Output the (X, Y) coordinate of the center of the cell containing the given text.  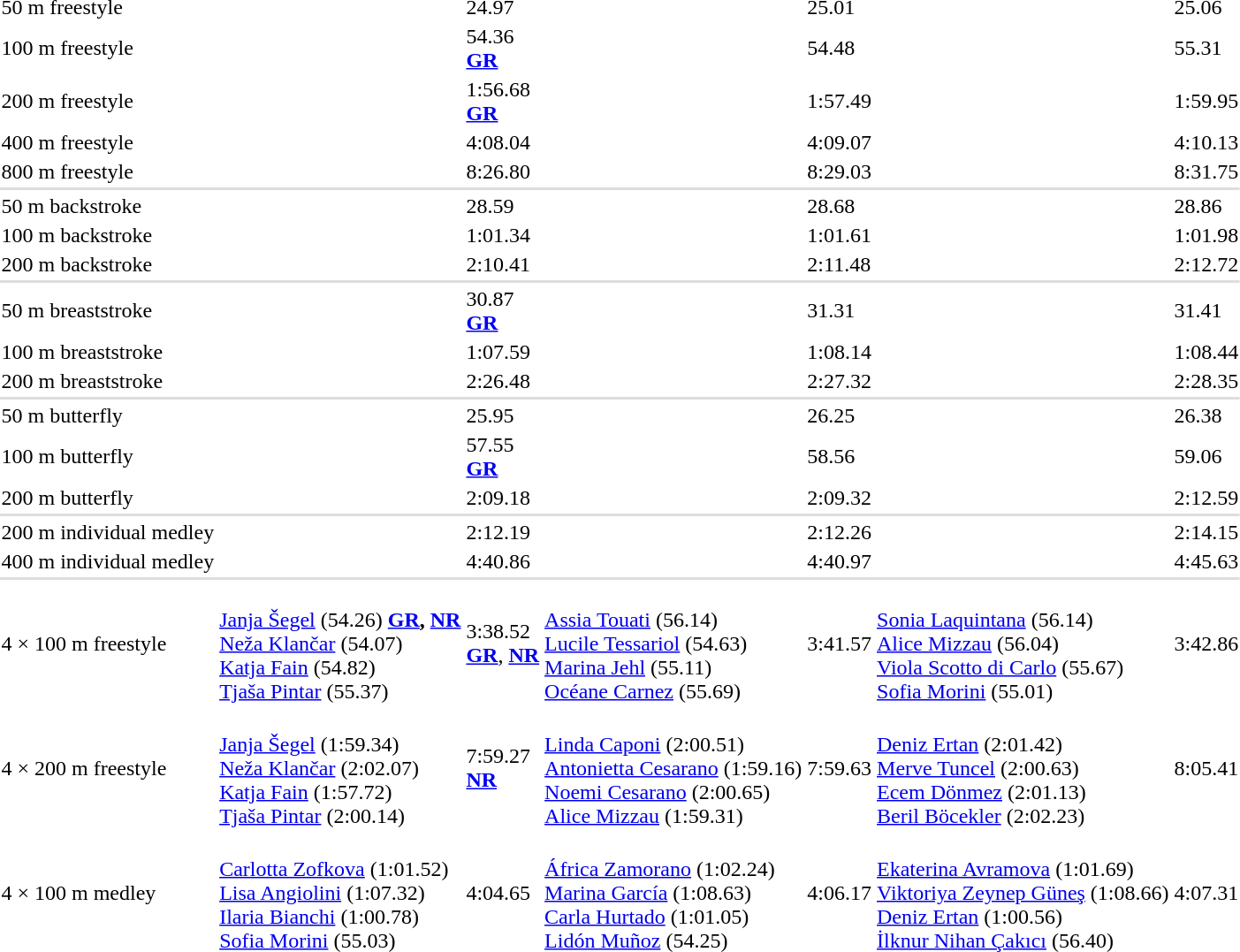
59.06 (1206, 456)
8:26.80 (503, 171)
1:07.59 (503, 352)
2:12.59 (1206, 498)
2:28.35 (1206, 381)
50 m backstroke (108, 206)
31.41 (1206, 311)
Sonia Laquintana (56.14)Alice Mizzau (56.04)Viola Scotto di Carlo (55.67)Sofia Morini (55.01) (1023, 644)
2:12.72 (1206, 264)
4:10.13 (1206, 142)
1:01.98 (1206, 235)
1:08.44 (1206, 352)
1:57.49 (840, 101)
4:08.04 (503, 142)
8:29.03 (840, 171)
100 m butterfly (108, 456)
100 m freestyle (108, 48)
30.87GR (503, 311)
58.56 (840, 456)
28.86 (1206, 206)
200 m individual medley (108, 532)
1:56.68GR (503, 101)
2:14.15 (1206, 532)
200 m breaststroke (108, 381)
4:45.63 (1206, 561)
54.48 (840, 48)
4:40.97 (840, 561)
400 m individual medley (108, 561)
4 × 100 m freestyle (108, 644)
200 m backstroke (108, 264)
1:01.34 (503, 235)
2:10.41 (503, 264)
4 × 200 m freestyle (108, 768)
2:09.32 (840, 498)
2:27.32 (840, 381)
200 m freestyle (108, 101)
4:09.07 (840, 142)
25.95 (503, 415)
7:59.63 (840, 768)
57.55GR (503, 456)
Assia Touati (56.14)Lucile Tessariol (54.63)Marina Jehl (55.11)Océane Carnez (55.69) (673, 644)
3:42.86 (1206, 644)
50 m butterfly (108, 415)
4:40.86 (503, 561)
2:11.48 (840, 264)
3:41.57 (840, 644)
2:12.26 (840, 532)
28.59 (503, 206)
100 m backstroke (108, 235)
8:31.75 (1206, 171)
31.31 (840, 311)
800 m freestyle (108, 171)
Janja Šegel (1:59.34)Neža Klančar (2:02.07)Katja Fain (1:57.72)Tjaša Pintar (2:00.14) (340, 768)
1:01.61 (840, 235)
1:59.95 (1206, 101)
200 m butterfly (108, 498)
2:09.18 (503, 498)
2:26.48 (503, 381)
Linda Caponi (2:00.51)Antonietta Cesarano (1:59.16)Noemi Cesarano (2:00.65)Alice Mizzau (1:59.31) (673, 768)
3:38.52GR, NR (503, 644)
28.68 (840, 206)
26.25 (840, 415)
1:08.14 (840, 352)
Deniz Ertan (2:01.42)Merve Tuncel (2:00.63)Ecem Dönmez (2:01.13)Beril Böcekler (2:02.23) (1023, 768)
54.36GR (503, 48)
55.31 (1206, 48)
2:12.19 (503, 532)
400 m freestyle (108, 142)
26.38 (1206, 415)
100 m breaststroke (108, 352)
50 m breaststroke (108, 311)
7:59.27NR (503, 768)
8:05.41 (1206, 768)
Janja Šegel (54.26) GR, NRNeža Klančar (54.07)Katja Fain (54.82)Tjaša Pintar (55.37) (340, 644)
